Return [X, Y] of the center of cell containing provided text 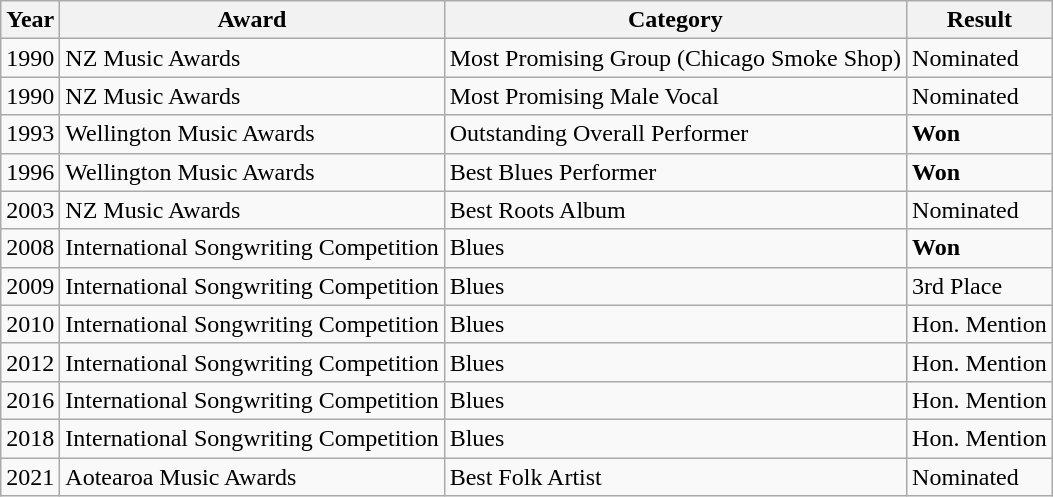
Result [980, 20]
Award [252, 20]
Category [675, 20]
Year [30, 20]
Best Blues Performer [675, 172]
2008 [30, 248]
Aotearoa Music Awards [252, 477]
3rd Place [980, 286]
2018 [30, 438]
Best Folk Artist [675, 477]
2010 [30, 324]
2012 [30, 362]
2003 [30, 210]
Most Promising Group (Chicago Smoke Shop) [675, 58]
Outstanding Overall Performer [675, 134]
1996 [30, 172]
Best Roots Album [675, 210]
2021 [30, 477]
2009 [30, 286]
2016 [30, 400]
1993 [30, 134]
Most Promising Male Vocal [675, 96]
